Identify which cell holds the provided text, then report its [x, y] central coordinate. 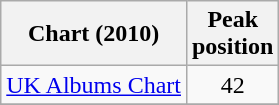
Chart (2010) [94, 34]
UK Albums Chart [94, 85]
Peakposition [232, 34]
42 [232, 85]
